Locate the cell with the specified text and output its [X, Y] center coordinate. 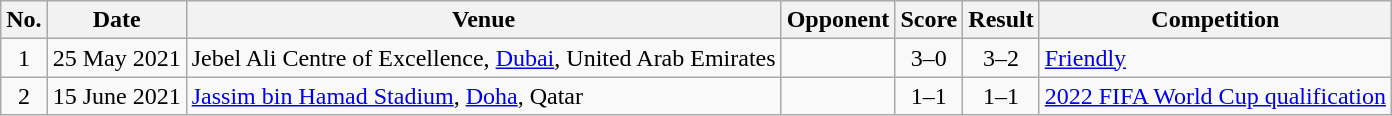
Competition [1215, 20]
2022 FIFA World Cup qualification [1215, 96]
Result [1001, 20]
1 [24, 58]
Jassim bin Hamad Stadium, Doha, Qatar [484, 96]
Friendly [1215, 58]
25 May 2021 [116, 58]
No. [24, 20]
2 [24, 96]
Opponent [838, 20]
Date [116, 20]
3–2 [1001, 58]
15 June 2021 [116, 96]
Score [929, 20]
Venue [484, 20]
Jebel Ali Centre of Excellence, Dubai, United Arab Emirates [484, 58]
3–0 [929, 58]
